For the text-containing cell, return its midpoint in [x, y] coordinate format. 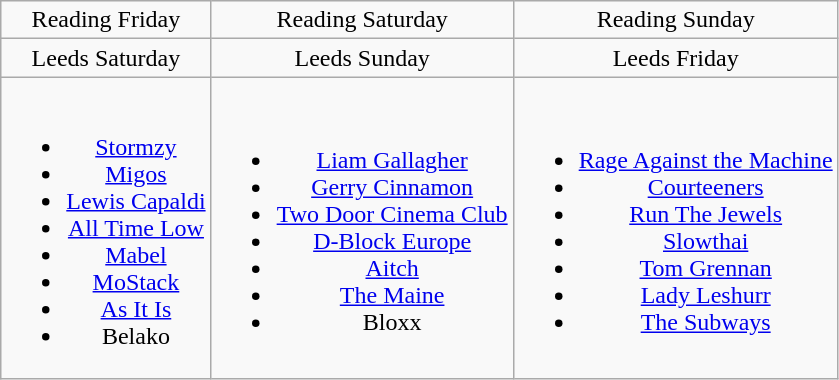
Reading Saturday [362, 20]
Reading Sunday [676, 20]
Reading Friday [106, 20]
Leeds Saturday [106, 58]
Leeds Friday [676, 58]
Liam GallagherGerry CinnamonTwo Door Cinema ClubD-Block EuropeAitchThe MaineBloxx [362, 228]
StormzyMigosLewis CapaldiAll Time LowMabelMoStackAs It IsBelako [106, 228]
Leeds Sunday [362, 58]
Rage Against the MachineCourteenersRun The JewelsSlowthaiTom GrennanLady LeshurrThe Subways [676, 228]
